Provide the [x, y] coordinate of the cell's center where the given text is located.  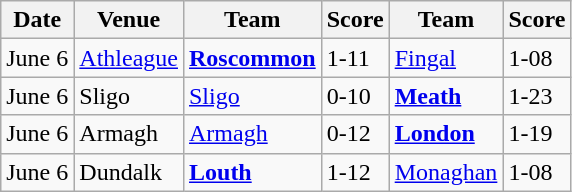
Fingal [446, 58]
Athleague [129, 58]
Louth [252, 172]
Monaghan [446, 172]
0-12 [355, 134]
Dundalk [129, 172]
1-19 [537, 134]
Roscommon [252, 58]
0-10 [355, 96]
London [446, 134]
1-12 [355, 172]
1-11 [355, 58]
Meath [446, 96]
Date [38, 20]
1-23 [537, 96]
Venue [129, 20]
